From the cell containing the given text, extract its center point as (x, y) coordinate. 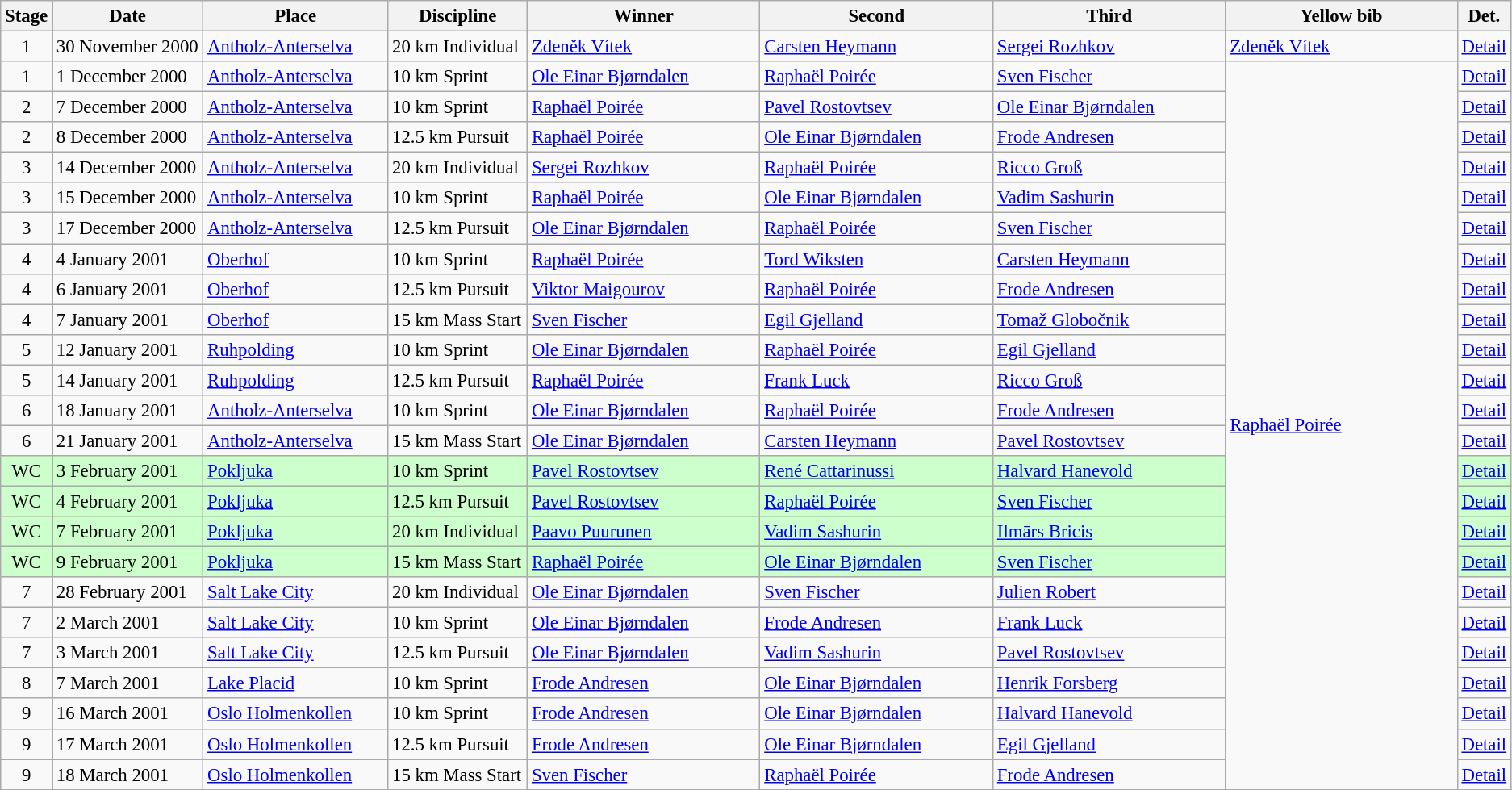
Winner (644, 16)
Second (876, 16)
Tord Wiksten (876, 259)
2 March 2001 (127, 623)
18 January 2001 (127, 411)
28 February 2001 (127, 592)
6 January 2001 (127, 289)
Viktor Maigourov (644, 289)
18 March 2001 (127, 775)
17 March 2001 (127, 744)
7 March 2001 (127, 683)
Paavo Puurunen (644, 532)
Place (295, 16)
16 March 2001 (127, 714)
Julien Robert (1109, 592)
Discipline (458, 16)
4 February 2001 (127, 501)
Date (127, 16)
4 January 2001 (127, 259)
30 November 2000 (127, 47)
Det. (1484, 16)
17 December 2000 (127, 228)
12 January 2001 (127, 349)
Third (1109, 16)
3 March 2001 (127, 653)
7 December 2000 (127, 107)
14 January 2001 (127, 380)
Stage (27, 16)
1 December 2000 (127, 77)
9 February 2001 (127, 562)
8 December 2000 (127, 137)
Yellow bib (1341, 16)
7 January 2001 (127, 320)
14 December 2000 (127, 168)
Lake Placid (295, 683)
Henrik Forsberg (1109, 683)
8 (27, 683)
7 February 2001 (127, 532)
René Cattarinussi (876, 471)
Tomaž Globočnik (1109, 320)
21 January 2001 (127, 441)
Ilmārs Bricis (1109, 532)
15 December 2000 (127, 198)
3 February 2001 (127, 471)
